Extract the [x, y] coordinate from the center of the cell holding the provided text.  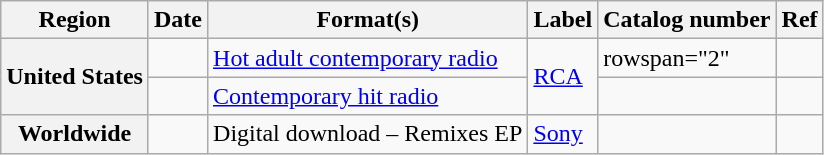
Ref [800, 20]
Digital download – Remixes EP [368, 134]
rowspan="2" [687, 58]
Worldwide [75, 134]
Sony [563, 134]
Date [178, 20]
Label [563, 20]
Catalog number [687, 20]
Region [75, 20]
RCA [563, 77]
Format(s) [368, 20]
Hot adult contemporary radio [368, 58]
United States [75, 77]
Contemporary hit radio [368, 96]
